Capture the cell that displays the provided text and extract its [x, y] central coordinate. 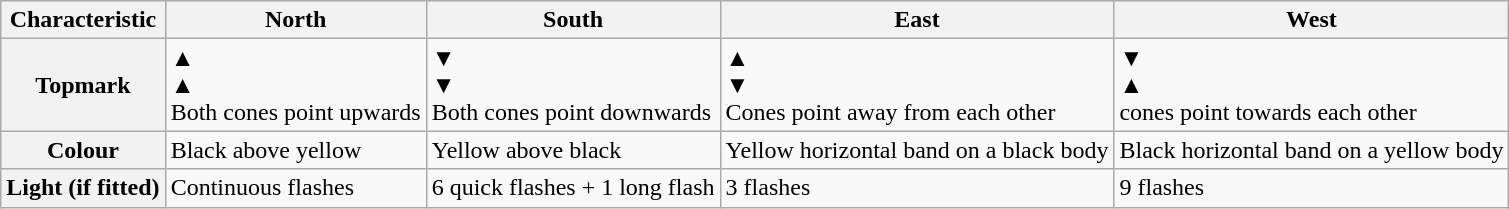
▼▲cones point towards each other [1312, 85]
▲▲Both cones point upwards [296, 85]
East [917, 20]
Yellow above black [573, 150]
West [1312, 20]
Continuous flashes [296, 188]
3 flashes [917, 188]
9 flashes [1312, 188]
Topmark [83, 85]
6 quick flashes + 1 long flash [573, 188]
Black horizontal band on a yellow body [1312, 150]
▲▼Cones point away from each other [917, 85]
South [573, 20]
Colour [83, 150]
Characteristic [83, 20]
▼▼Both cones point downwards [573, 85]
North [296, 20]
Light (if fitted) [83, 188]
Black above yellow [296, 150]
Yellow horizontal band on a black body [917, 150]
